For the text-containing cell, return its midpoint in (x, y) coordinate format. 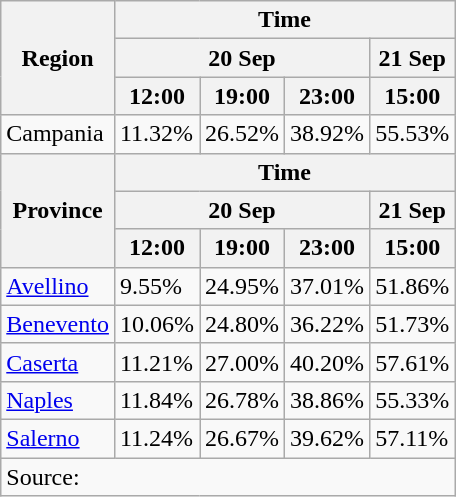
24.80% (242, 324)
Salerno (58, 438)
Campania (58, 134)
Benevento (58, 324)
57.61% (412, 362)
11.32% (156, 134)
Caserta (58, 362)
11.24% (156, 438)
57.11% (412, 438)
26.52% (242, 134)
Source: (228, 477)
Naples (58, 400)
11.84% (156, 400)
9.55% (156, 286)
26.78% (242, 400)
51.86% (412, 286)
40.20% (328, 362)
55.33% (412, 400)
24.95% (242, 286)
55.53% (412, 134)
Province (58, 210)
36.22% (328, 324)
51.73% (412, 324)
Region (58, 58)
11.21% (156, 362)
39.62% (328, 438)
38.86% (328, 400)
37.01% (328, 286)
Avellino (58, 286)
10.06% (156, 324)
26.67% (242, 438)
38.92% (328, 134)
27.00% (242, 362)
